Identify which cell holds the provided text, then report its (x, y) central coordinate. 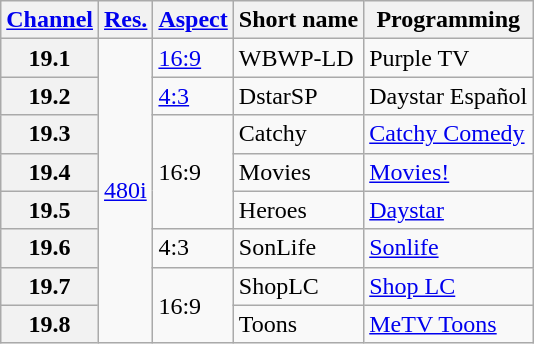
ShopLC (298, 286)
MeTV Toons (448, 324)
DstarSP (298, 96)
Res. (126, 20)
19.3 (50, 134)
Short name (298, 20)
19.7 (50, 286)
Channel (50, 20)
Daystar (448, 210)
Movies (298, 172)
19.1 (50, 58)
Sonlife (448, 248)
19.6 (50, 248)
Toons (298, 324)
19.5 (50, 210)
WBWP-LD (298, 58)
19.2 (50, 96)
SonLife (298, 248)
Heroes (298, 210)
19.4 (50, 172)
480i (126, 191)
Programming (448, 20)
19.8 (50, 324)
Shop LC (448, 286)
Movies! (448, 172)
Daystar Español (448, 96)
Catchy Comedy (448, 134)
Purple TV (448, 58)
Catchy (298, 134)
Aspect (193, 20)
